Capture the cell that displays the provided text and extract its [X, Y] central coordinate. 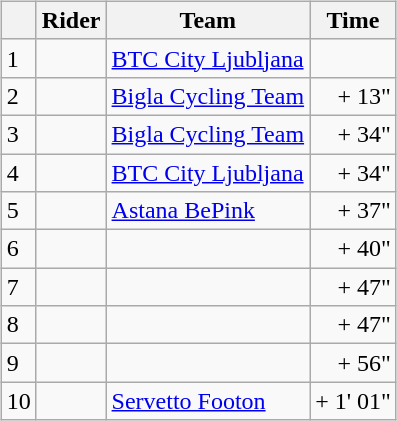
10 [18, 401]
+ 56" [354, 363]
9 [18, 363]
7 [18, 287]
3 [18, 134]
8 [18, 325]
Astana BePink [208, 211]
Team [208, 20]
+ 40" [354, 249]
4 [18, 173]
+ 13" [354, 96]
6 [18, 249]
+ 1' 01" [354, 401]
Rider [71, 20]
Time [354, 20]
5 [18, 211]
1 [18, 58]
Servetto Footon [208, 401]
+ 37" [354, 211]
2 [18, 96]
